Scan for the cell matching the given text and deliver its (x, y) coordinate at center. 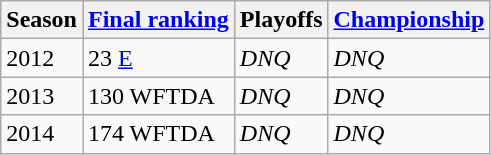
2014 (42, 134)
174 WFTDA (158, 134)
Season (42, 20)
2012 (42, 58)
Championship (409, 20)
Playoffs (281, 20)
Final ranking (158, 20)
2013 (42, 96)
130 WFTDA (158, 96)
23 E (158, 58)
